Return (X, Y) of the center of cell containing provided text 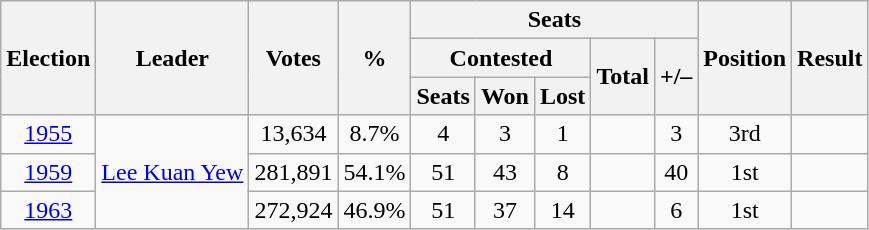
% (374, 58)
Won (504, 96)
272,924 (294, 210)
Result (830, 58)
13,634 (294, 134)
3rd (745, 134)
1963 (48, 210)
Votes (294, 58)
4 (443, 134)
14 (562, 210)
46.9% (374, 210)
Leader (172, 58)
Position (745, 58)
+/– (676, 77)
Contested (501, 58)
281,891 (294, 172)
37 (504, 210)
6 (676, 210)
1959 (48, 172)
8.7% (374, 134)
8 (562, 172)
Lee Kuan Yew (172, 172)
40 (676, 172)
1955 (48, 134)
1 (562, 134)
Lost (562, 96)
Election (48, 58)
54.1% (374, 172)
Total (623, 77)
43 (504, 172)
